Extract the (x, y) coordinate from the center of the cell holding the provided text.  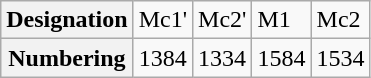
1334 (222, 58)
1534 (340, 58)
Numbering (67, 58)
M1 (282, 20)
Designation (67, 20)
1584 (282, 58)
Mc2' (222, 20)
1384 (162, 58)
Mc2 (340, 20)
Mc1' (162, 20)
